Pinpoint the cell where the given text exists, returning its (X, Y) midpoint coordinate. 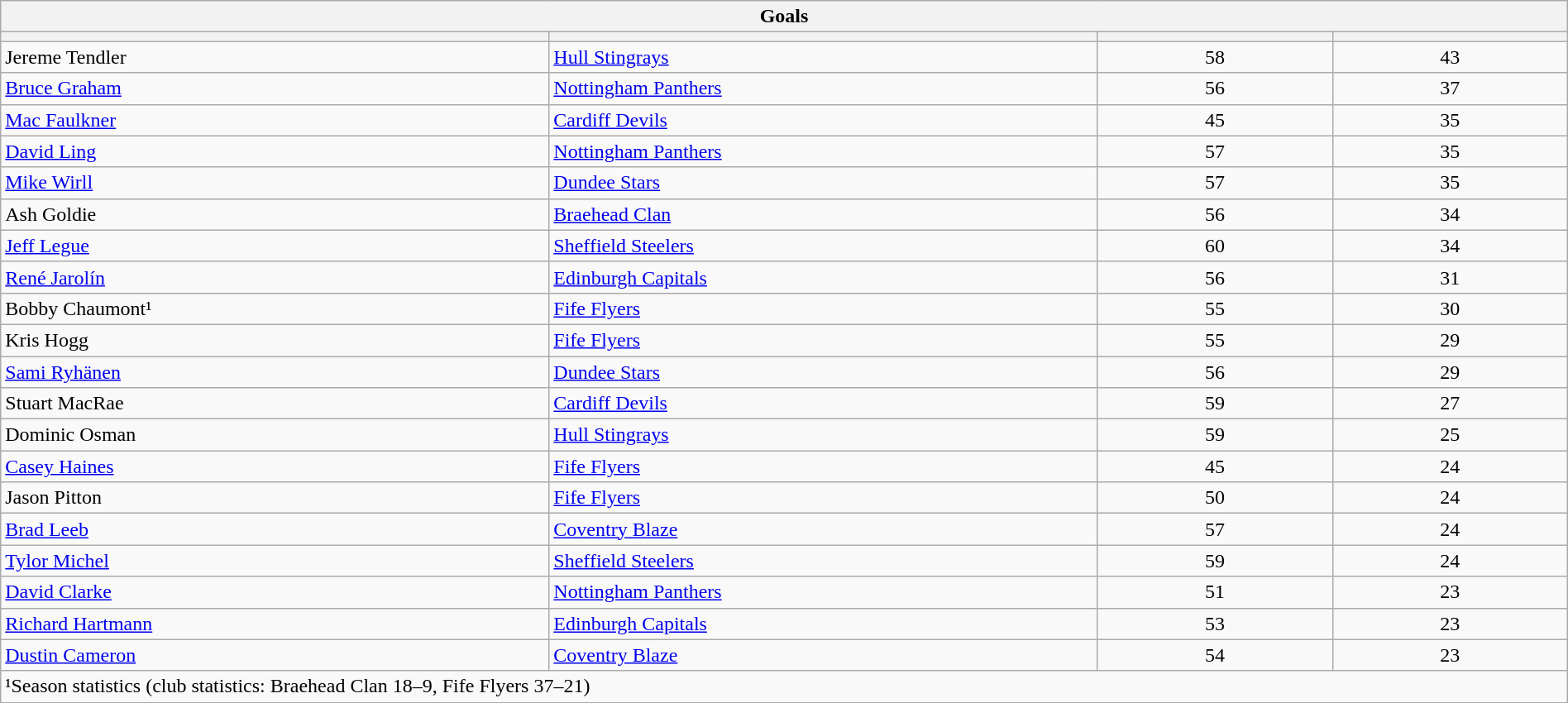
David Clarke (275, 592)
Kris Hogg (275, 340)
60 (1215, 246)
Bruce Graham (275, 88)
David Ling (275, 151)
Mike Wirll (275, 183)
Brad Leeb (275, 529)
Ash Goldie (275, 214)
Jeff Legue (275, 246)
30 (1450, 308)
51 (1215, 592)
54 (1215, 655)
Bobby Chaumont¹ (275, 308)
43 (1450, 57)
Goals (784, 17)
Sami Ryhänen (275, 371)
¹Season statistics (club statistics: Braehead Clan 18–9, Fife Flyers 37–21) (784, 686)
Richard Hartmann (275, 624)
Jereme Tendler (275, 57)
58 (1215, 57)
Dominic Osman (275, 435)
Tylor Michel (275, 561)
27 (1450, 404)
Braehead Clan (824, 214)
31 (1450, 277)
Stuart MacRae (275, 404)
25 (1450, 435)
René Jarolín (275, 277)
50 (1215, 498)
53 (1215, 624)
Casey Haines (275, 466)
Jason Pitton (275, 498)
Dustin Cameron (275, 655)
Mac Faulkner (275, 120)
37 (1450, 88)
